Determine the (X, Y) coordinate at the center of the cell enclosing the given text.  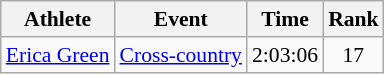
Time (285, 19)
Rank (354, 19)
17 (354, 55)
Athlete (58, 19)
Cross-country (181, 55)
Erica Green (58, 55)
Event (181, 19)
2:03:06 (285, 55)
